Provide the (X, Y) coordinate of the cell's center where the given text is located.  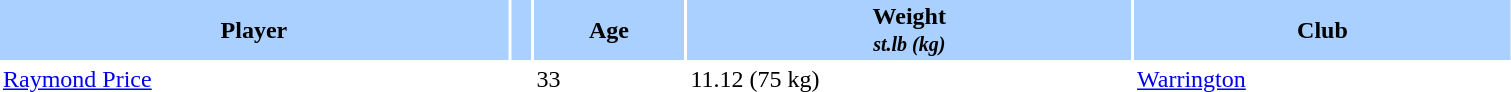
Player (254, 30)
Weightst.lb (kg) (909, 30)
Age (608, 30)
Club (1322, 30)
